Scan for the cell matching the given text and deliver its [x, y] coordinate at center. 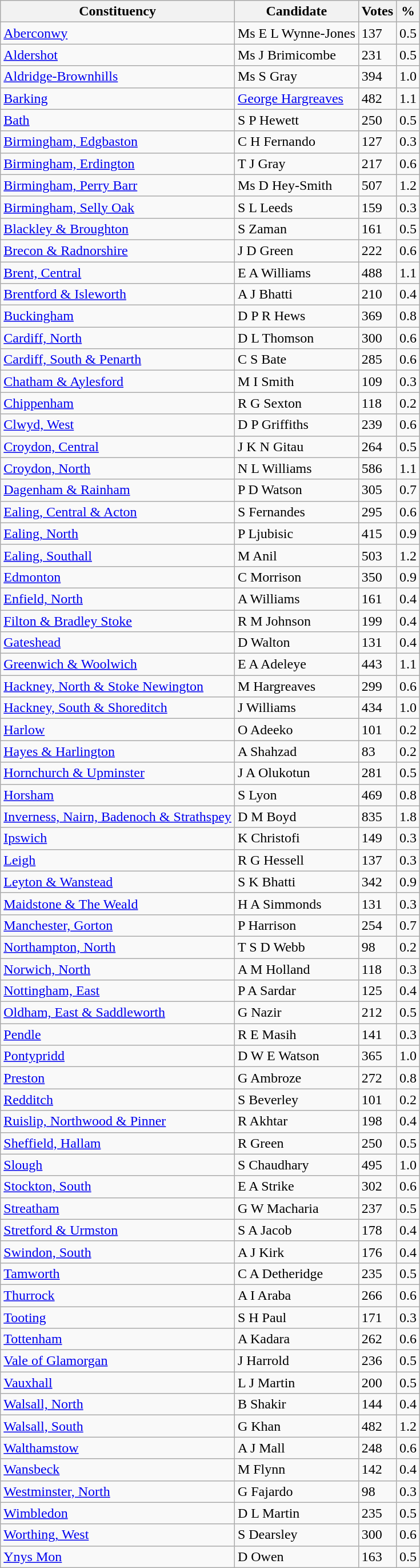
N L Williams [296, 468]
199 [377, 620]
J K N Gitau [296, 447]
Harlow [118, 730]
Birmingham, Erdington [118, 164]
Ipswich [118, 838]
C A Detheridge [296, 1273]
S Zaman [296, 229]
P A Sardar [296, 991]
141 [377, 1034]
A J Bhatti [296, 295]
Sheffield, Hallam [118, 1143]
Oldham, East & Saddleworth [118, 1013]
G Nazir [296, 1013]
S Dearsley [296, 1535]
D P Griffiths [296, 425]
A Shahzad [296, 751]
K Christofi [296, 838]
R E Masih [296, 1034]
365 [377, 1056]
T J Gray [296, 164]
Birmingham, Perry Barr [118, 185]
495 [377, 1165]
A Williams [296, 599]
248 [377, 1448]
Ynys Mon [118, 1557]
443 [377, 664]
272 [377, 1078]
Hackney, South & Shoreditch [118, 708]
Preston [118, 1078]
D P R Hews [296, 316]
Vauxhall [118, 1383]
295 [377, 512]
200 [377, 1383]
Candidate [296, 11]
S Lyon [296, 795]
Croydon, Central [118, 447]
D Walton [296, 643]
E A Strike [296, 1187]
J Williams [296, 708]
125 [377, 991]
149 [377, 838]
281 [377, 773]
231 [377, 55]
Chatham & Aylesford [118, 381]
142 [377, 1470]
Slough [118, 1165]
Brecon & Radnorshire [118, 250]
236 [377, 1361]
Hackney, North & Stoke Newington [118, 686]
Wimbledon [118, 1513]
Leyton & Wanstead [118, 882]
R G Hessell [296, 860]
Ealing, North [118, 534]
R M Johnson [296, 620]
Pontypridd [118, 1056]
Enfield, North [118, 599]
Aberconwy [118, 33]
D L Thomson [296, 338]
Horsham [118, 795]
369 [377, 316]
350 [377, 577]
M Flynn [296, 1470]
Swindon, South [118, 1252]
239 [377, 425]
O Adeeko [296, 730]
254 [377, 925]
222 [377, 250]
A I Araba [296, 1295]
285 [377, 360]
Hayes & Harlington [118, 751]
Brent, Central [118, 273]
Brentford & Isleworth [118, 295]
D W E Watson [296, 1056]
Pendle [118, 1034]
434 [377, 708]
109 [377, 381]
S L Leeds [296, 207]
Cardiff, South & Penarth [118, 360]
83 [377, 751]
M Anil [296, 555]
Ms S Gray [296, 77]
R Akhtar [296, 1121]
342 [377, 882]
Walsall, South [118, 1426]
Constituency [118, 11]
S K Bhatti [296, 882]
Maidstone & The Weald [118, 904]
A J Mall [296, 1448]
Westminster, North [118, 1491]
M I Smith [296, 381]
178 [377, 1230]
Barking [118, 98]
S P Hewett [296, 120]
Leigh [118, 860]
Bath [118, 120]
T S D Webb [296, 947]
Clwyd, West [118, 425]
415 [377, 534]
Nottingham, East [118, 991]
George Hargreaves [296, 98]
G W Macharia [296, 1208]
S Beverley [296, 1100]
Tottenham [118, 1339]
C S Bate [296, 360]
469 [377, 795]
Wansbeck [118, 1470]
394 [377, 77]
R G Sexton [296, 403]
Inverness, Nairn, Badenoch & Strathspey [118, 817]
159 [377, 207]
G Ambroze [296, 1078]
A Kadara [296, 1339]
Cardiff, North [118, 338]
163 [377, 1557]
S Chaudhary [296, 1165]
E A Williams [296, 273]
P Harrison [296, 925]
R Green [296, 1143]
503 [377, 555]
Tooting [118, 1317]
Ms J Brimicombe [296, 55]
Blackley & Broughton [118, 229]
Stretford & Urmston [118, 1230]
835 [377, 817]
S H Paul [296, 1317]
176 [377, 1252]
237 [377, 1208]
217 [377, 164]
Buckingham [118, 316]
Ruislip, Northwood & Pinner [118, 1121]
305 [377, 490]
M Hargreaves [296, 686]
Edmonton [118, 577]
G Fajardo [296, 1491]
P Ljubisic [296, 534]
Ealing, Central & Acton [118, 512]
262 [377, 1339]
266 [377, 1295]
Greenwich & Woolwich [118, 664]
Worthing, West [118, 1535]
299 [377, 686]
Tamworth [118, 1273]
Ms E L Wynne-Jones [296, 33]
127 [377, 142]
Manchester, Gorton [118, 925]
171 [377, 1317]
Votes [377, 11]
D M Boyd [296, 817]
Streatham [118, 1208]
Aldridge-Brownhills [118, 77]
B Shakir [296, 1404]
G Khan [296, 1426]
H A Simmonds [296, 904]
L J Martin [296, 1383]
302 [377, 1187]
586 [377, 468]
Filton & Bradley Stoke [118, 620]
C Morrison [296, 577]
Northampton, North [118, 947]
Aldershot [118, 55]
J D Green [296, 250]
144 [377, 1404]
Stockton, South [118, 1187]
Redditch [118, 1100]
488 [377, 273]
E A Adeleye [296, 664]
A J Kirk [296, 1252]
Norwich, North [118, 969]
% [408, 11]
Dagenham & Rainham [118, 490]
Ms D Hey-Smith [296, 185]
Thurrock [118, 1295]
A M Holland [296, 969]
212 [377, 1013]
198 [377, 1121]
Croydon, North [118, 468]
S A Jacob [296, 1230]
Ealing, Southall [118, 555]
507 [377, 185]
Gateshead [118, 643]
Vale of Glamorgan [118, 1361]
Birmingham, Selly Oak [118, 207]
Chippenham [118, 403]
264 [377, 447]
210 [377, 295]
D L Martin [296, 1513]
Hornchurch & Upminster [118, 773]
Walthamstow [118, 1448]
Birmingham, Edgbaston [118, 142]
D Owen [296, 1557]
Walsall, North [118, 1404]
C H Fernando [296, 142]
J Harrold [296, 1361]
P D Watson [296, 490]
J A Olukotun [296, 773]
S Fernandes [296, 512]
1.8 [408, 817]
